Provide the [X, Y] coordinate of the cell's center where the given text is located.  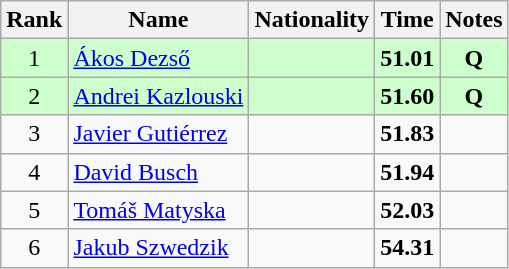
David Busch [158, 172]
Time [408, 20]
Ákos Dezső [158, 58]
Name [158, 20]
51.01 [408, 58]
5 [34, 210]
Rank [34, 20]
6 [34, 248]
51.94 [408, 172]
Andrei Kazlouski [158, 96]
Tomáš Matyska [158, 210]
51.83 [408, 134]
52.03 [408, 210]
Notes [474, 20]
2 [34, 96]
Jakub Szwedzik [158, 248]
51.60 [408, 96]
54.31 [408, 248]
1 [34, 58]
Nationality [312, 20]
Javier Gutiérrez [158, 134]
4 [34, 172]
3 [34, 134]
